Capture the cell that displays the provided text and extract its [x, y] central coordinate. 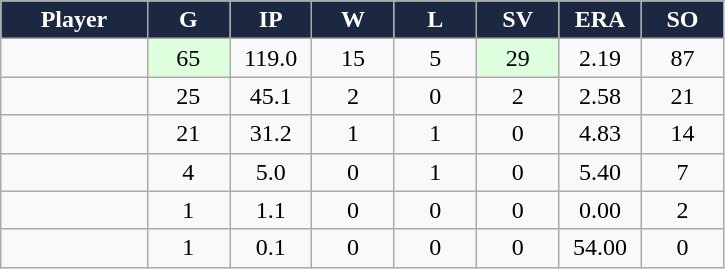
15 [353, 58]
31.2 [271, 134]
IP [271, 20]
2.19 [600, 58]
4 [188, 172]
2.58 [600, 96]
ERA [600, 20]
W [353, 20]
25 [188, 96]
SV [518, 20]
L [435, 20]
5 [435, 58]
5.0 [271, 172]
4.83 [600, 134]
Player [74, 20]
0.1 [271, 248]
29 [518, 58]
45.1 [271, 96]
G [188, 20]
65 [188, 58]
1.1 [271, 210]
14 [682, 134]
119.0 [271, 58]
SO [682, 20]
54.00 [600, 248]
87 [682, 58]
5.40 [600, 172]
0.00 [600, 210]
7 [682, 172]
